Identify which cell holds the provided text, then report its [x, y] central coordinate. 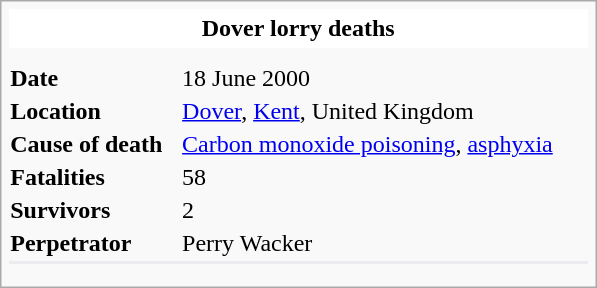
Dover lorry deaths [298, 28]
Perpetrator [94, 243]
Perry Wacker [384, 243]
Location [94, 111]
58 [384, 177]
Fatalities [94, 177]
Carbon monoxide poisoning, asphyxia [384, 144]
18 June 2000 [384, 78]
Cause of death [94, 144]
2 [384, 210]
Date [94, 78]
Survivors [94, 210]
Dover, Kent, United Kingdom [384, 111]
